Determine the (x, y) coordinate at the center of the cell enclosing the given text.  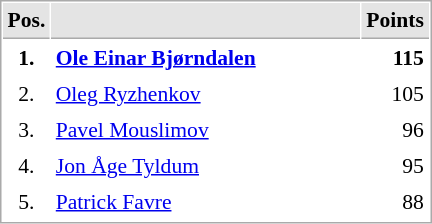
4. (26, 165)
Patrick Favre (206, 201)
Pavel Mouslimov (206, 129)
1. (26, 57)
96 (396, 129)
Pos. (26, 21)
88 (396, 201)
Oleg Ryzhenkov (206, 93)
Ole Einar Bjørndalen (206, 57)
Jon Åge Tyldum (206, 165)
105 (396, 93)
3. (26, 129)
2. (26, 93)
115 (396, 57)
Points (396, 21)
95 (396, 165)
5. (26, 201)
